Find where the given text appears and provide that cell's center as [X, Y] coordinate. 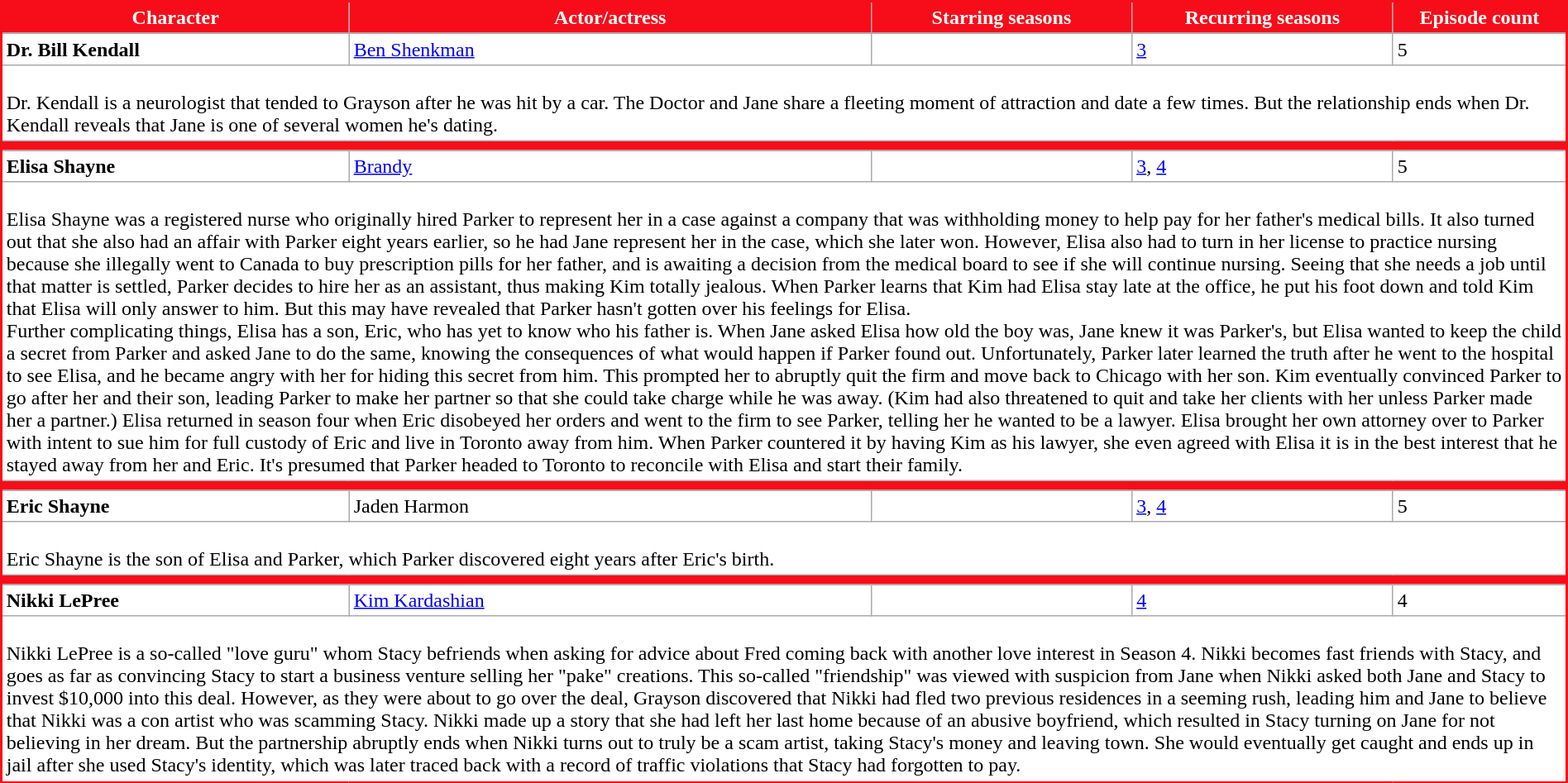
Jaden Harmon [610, 506]
3 [1262, 49]
Elisa Shayne [175, 166]
Eric Shayne is the son of Elisa and Parker, which Parker discovered eight years after Eric's birth. [784, 549]
Dr. Bill Kendall [175, 49]
Character [175, 18]
Ben Shenkman [610, 49]
Kim Kardashian [610, 600]
Actor/actress [610, 18]
Episode count [1480, 18]
Recurring seasons [1262, 18]
Nikki LePree [175, 600]
Eric Shayne [175, 506]
Starring seasons [1001, 18]
Brandy [610, 166]
